Identify which cell holds the provided text, then report its [x, y] central coordinate. 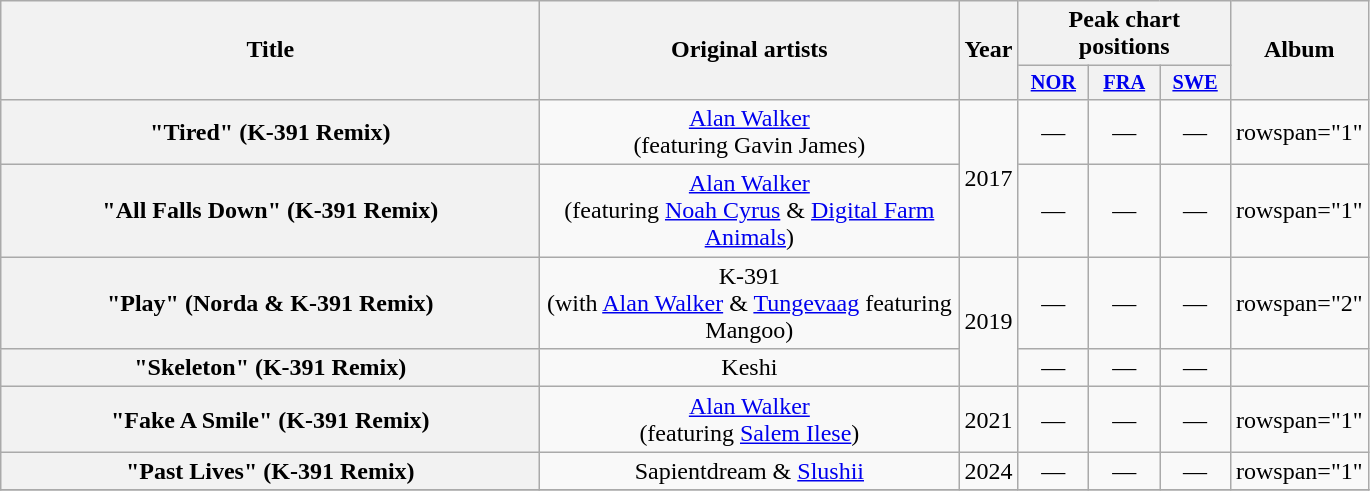
2024 [988, 471]
"Play" (Norda & K-391 Remix) [270, 303]
2019 [988, 322]
K-391(with Alan Walker & Tungevaag featuring Mangoo) [750, 303]
"Past Lives" (K-391 Remix) [270, 471]
Original artists [750, 50]
rowspan="2" [1299, 303]
2021 [988, 420]
FRA [1124, 83]
"All Falls Down" (K-391 Remix) [270, 211]
Peak chart positions [1124, 34]
"Skeleton" (K-391 Remix) [270, 368]
Year [988, 50]
Sapientdream & Slushii [750, 471]
Alan Walker(featuring Salem Ilese) [750, 420]
Alan Walker(featuring Noah Cyrus & Digital Farm Animals) [750, 211]
"Fake A Smile" (K-391 Remix) [270, 420]
2017 [988, 178]
Alan Walker(featuring Gavin James) [750, 132]
Album [1299, 50]
SWE [1196, 83]
"Tired" (K-391 Remix) [270, 132]
Title [270, 50]
Keshi [750, 368]
NOR [1054, 83]
